From the cell containing the given text, extract its center point as [x, y] coordinate. 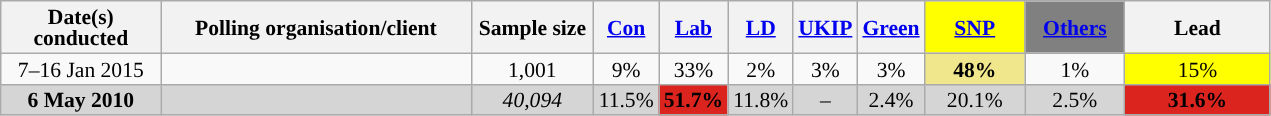
LD [760, 27]
48% [975, 68]
51.7% [694, 100]
UKIP [825, 27]
Polling organisation/client [316, 27]
Lab [694, 27]
– [825, 100]
1% [1075, 68]
33% [694, 68]
1,001 [532, 68]
Sample size [532, 27]
40,094 [532, 100]
31.6% [1198, 100]
9% [626, 68]
11.8% [760, 100]
7–16 Jan 2015 [81, 68]
Con [626, 27]
Date(s)conducted [81, 27]
Green [890, 27]
11.5% [626, 100]
Others [1075, 27]
15% [1198, 68]
2.5% [1075, 100]
20.1% [975, 100]
6 May 2010 [81, 100]
SNP [975, 27]
2% [760, 68]
Lead [1198, 27]
2.4% [890, 100]
